Locate the cell with the specified text and output its [x, y] center coordinate. 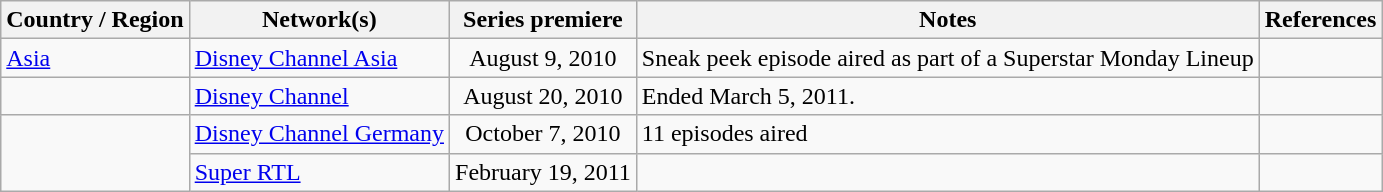
Notes [948, 20]
Network(s) [319, 20]
Series premiere [544, 20]
February 19, 2011 [544, 172]
Disney Channel Germany [319, 134]
Ended March 5, 2011. [948, 96]
Super RTL [319, 172]
Disney Channel [319, 96]
October 7, 2010 [544, 134]
Sneak peek episode aired as part of a Superstar Monday Lineup [948, 58]
Disney Channel Asia [319, 58]
References [1320, 20]
August 20, 2010 [544, 96]
August 9, 2010 [544, 58]
Country / Region [95, 20]
Asia [95, 58]
11 episodes aired [948, 134]
